From the cell containing the given text, extract its center point as [x, y] coordinate. 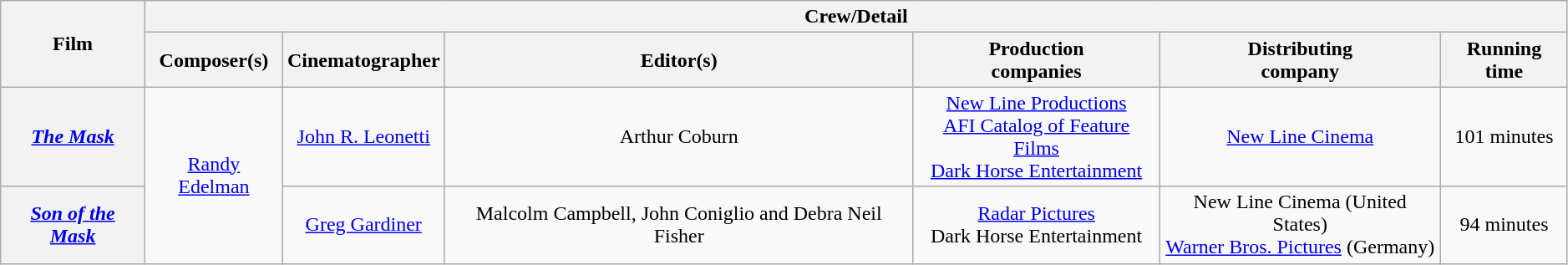
Composer(s) [214, 60]
Malcolm Campbell, John Coniglio and Debra Neil Fisher [678, 225]
Film [74, 43]
Running time [1505, 60]
Radar Pictures Dark Horse Entertainment [1036, 225]
Arthur Coburn [678, 137]
New Line Productions AFI Catalog of Feature Films Dark Horse Entertainment [1036, 137]
Greg Gardiner [363, 225]
New Line Cinema [1300, 137]
Cinematographer [363, 60]
101 minutes [1505, 137]
94 minutes [1505, 225]
Randy Edelman [214, 176]
John R. Leonetti [363, 137]
Editor(s) [678, 60]
Production companies [1036, 60]
New Line Cinema (United States)Warner Bros. Pictures (Germany) [1300, 225]
Crew/Detail [855, 17]
Son of the Mask [74, 225]
The Mask [74, 137]
Distributing company [1300, 60]
